Provide the (x, y) coordinate of the cell's center where the given text is located.  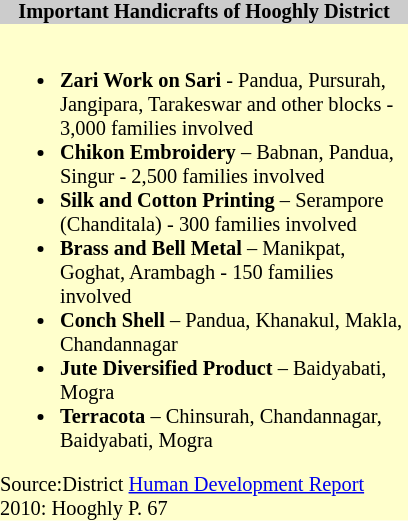
Important Handicrafts of Hooghly District (204, 12)
